From the cell containing the given text, extract its center point as [x, y] coordinate. 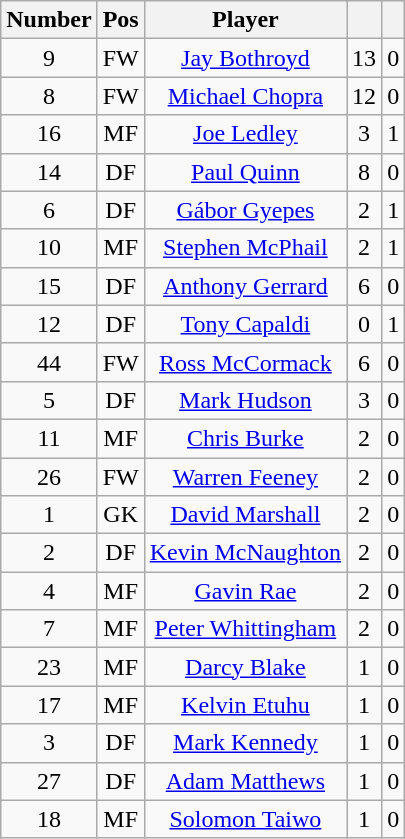
Mark Hudson [245, 400]
Mark Kennedy [245, 743]
Kelvin Etuhu [245, 705]
5 [49, 400]
Chris Burke [245, 438]
15 [49, 286]
10 [49, 248]
David Marshall [245, 515]
26 [49, 477]
7 [49, 629]
Michael Chopra [245, 96]
Pos [120, 20]
Adam Matthews [245, 781]
Jay Bothroyd [245, 58]
16 [49, 134]
Stephen McPhail [245, 248]
Tony Capaldi [245, 324]
Ross McCormack [245, 362]
14 [49, 172]
Peter Whittingham [245, 629]
9 [49, 58]
23 [49, 667]
18 [49, 819]
Player [245, 20]
Gábor Gyepes [245, 210]
11 [49, 438]
Paul Quinn [245, 172]
Warren Feeney [245, 477]
Joe Ledley [245, 134]
Kevin McNaughton [245, 553]
44 [49, 362]
Anthony Gerrard [245, 286]
Number [49, 20]
Gavin Rae [245, 591]
17 [49, 705]
GK [120, 515]
Solomon Taiwo [245, 819]
27 [49, 781]
13 [364, 58]
4 [49, 591]
Darcy Blake [245, 667]
